Detect which cell encompasses the target text, then output its (x, y) center coordinate. 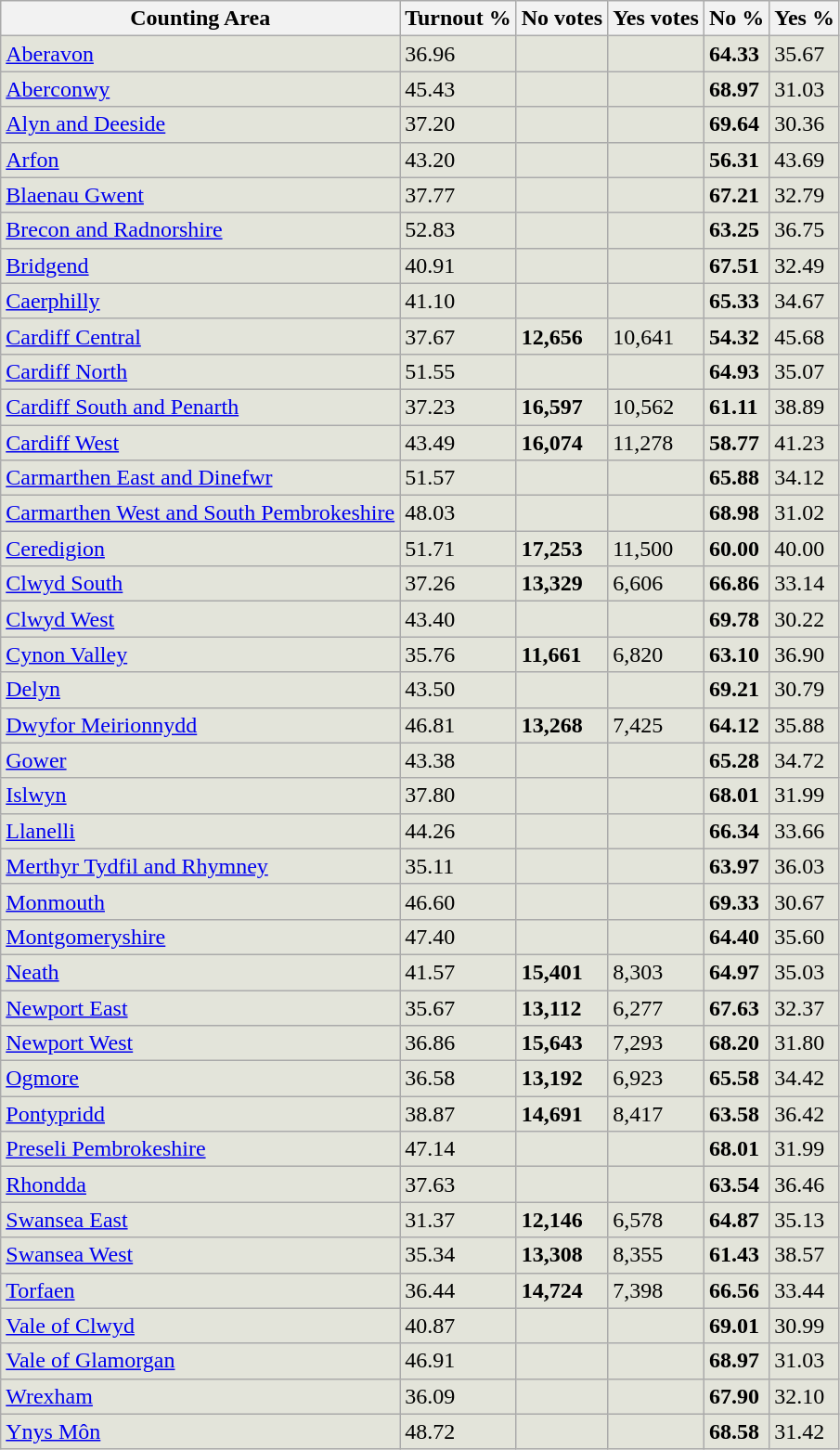
66.86 (736, 584)
35.88 (805, 725)
Alyn and Deeside (200, 124)
Swansea East (200, 1220)
30.67 (805, 901)
Monmouth (200, 901)
11,500 (656, 549)
36.44 (459, 1290)
Neath (200, 972)
7,425 (656, 725)
51.71 (459, 549)
12,146 (562, 1220)
30.22 (805, 619)
43.49 (459, 443)
No % (736, 19)
67.21 (736, 195)
63.58 (736, 1114)
Rhondda (200, 1185)
51.55 (459, 371)
64.12 (736, 725)
Cardiff North (200, 371)
34.12 (805, 478)
64.87 (736, 1220)
31.37 (459, 1220)
Dwyfor Meirionnydd (200, 725)
43.20 (459, 160)
35.34 (459, 1255)
66.56 (736, 1290)
Clwyd South (200, 584)
Yes votes (656, 19)
43.69 (805, 160)
34.72 (805, 760)
64.40 (736, 937)
8,355 (656, 1255)
35.13 (805, 1220)
64.33 (736, 54)
64.93 (736, 371)
Islwyn (200, 796)
61.11 (736, 407)
6,923 (656, 1079)
Arfon (200, 160)
10,641 (656, 336)
40.00 (805, 549)
68.98 (736, 513)
43.38 (459, 760)
Vale of Glamorgan (200, 1361)
36.86 (459, 1043)
31.02 (805, 513)
32.10 (805, 1396)
43.40 (459, 619)
15,643 (562, 1043)
40.91 (459, 265)
69.78 (736, 619)
36.58 (459, 1079)
Carmarthen West and South Pembrokeshire (200, 513)
43.50 (459, 690)
14,691 (562, 1114)
6,277 (656, 1007)
38.89 (805, 407)
8,417 (656, 1114)
63.54 (736, 1185)
63.25 (736, 230)
Newport West (200, 1043)
36.90 (805, 654)
Pontypridd (200, 1114)
Newport East (200, 1007)
Aberconwy (200, 89)
Delyn (200, 690)
Ogmore (200, 1079)
10,562 (656, 407)
30.36 (805, 124)
Aberavon (200, 54)
64.97 (736, 972)
35.03 (805, 972)
Llanelli (200, 831)
6,578 (656, 1220)
33.66 (805, 831)
13,308 (562, 1255)
Swansea West (200, 1255)
13,192 (562, 1079)
Montgomeryshire (200, 937)
Torfaen (200, 1290)
11,661 (562, 654)
65.33 (736, 301)
31.42 (805, 1431)
Ynys Môn (200, 1431)
Counting Area (200, 19)
65.88 (736, 478)
68.20 (736, 1043)
8,303 (656, 972)
13,268 (562, 725)
67.90 (736, 1396)
63.10 (736, 654)
34.42 (805, 1079)
36.03 (805, 866)
Wrexham (200, 1396)
54.32 (736, 336)
37.63 (459, 1185)
7,293 (656, 1043)
60.00 (736, 549)
Vale of Clwyd (200, 1326)
Cardiff Central (200, 336)
38.57 (805, 1255)
69.33 (736, 901)
30.99 (805, 1326)
6,820 (656, 654)
Merthyr Tydfil and Rhymney (200, 866)
37.80 (459, 796)
16,597 (562, 407)
37.77 (459, 195)
Yes % (805, 19)
47.40 (459, 937)
17,253 (562, 549)
Caerphilly (200, 301)
46.91 (459, 1361)
Blaenau Gwent (200, 195)
35.60 (805, 937)
36.96 (459, 54)
41.10 (459, 301)
37.67 (459, 336)
61.43 (736, 1255)
41.23 (805, 443)
37.20 (459, 124)
Cardiff South and Penarth (200, 407)
36.09 (459, 1396)
38.87 (459, 1114)
40.87 (459, 1326)
35.07 (805, 371)
68.58 (736, 1431)
Gower (200, 760)
Brecon and Radnorshire (200, 230)
33.14 (805, 584)
Cardiff West (200, 443)
7,398 (656, 1290)
52.83 (459, 230)
56.31 (736, 160)
31.80 (805, 1043)
41.57 (459, 972)
13,329 (562, 584)
13,112 (562, 1007)
48.72 (459, 1431)
51.57 (459, 478)
Cynon Valley (200, 654)
47.14 (459, 1149)
36.46 (805, 1185)
11,278 (656, 443)
36.75 (805, 230)
32.49 (805, 265)
66.34 (736, 831)
69.21 (736, 690)
32.37 (805, 1007)
34.67 (805, 301)
15,401 (562, 972)
No votes (562, 19)
45.68 (805, 336)
14,724 (562, 1290)
69.01 (736, 1326)
Carmarthen East and Dinefwr (200, 478)
46.81 (459, 725)
45.43 (459, 89)
67.63 (736, 1007)
12,656 (562, 336)
63.97 (736, 866)
33.44 (805, 1290)
69.64 (736, 124)
35.11 (459, 866)
Bridgend (200, 265)
Turnout % (459, 19)
32.79 (805, 195)
Preseli Pembrokeshire (200, 1149)
65.28 (736, 760)
6,606 (656, 584)
58.77 (736, 443)
65.58 (736, 1079)
37.26 (459, 584)
Clwyd West (200, 619)
44.26 (459, 831)
46.60 (459, 901)
48.03 (459, 513)
30.79 (805, 690)
16,074 (562, 443)
67.51 (736, 265)
37.23 (459, 407)
36.42 (805, 1114)
Ceredigion (200, 549)
35.76 (459, 654)
